From the cell containing the given text, extract its center point as [x, y] coordinate. 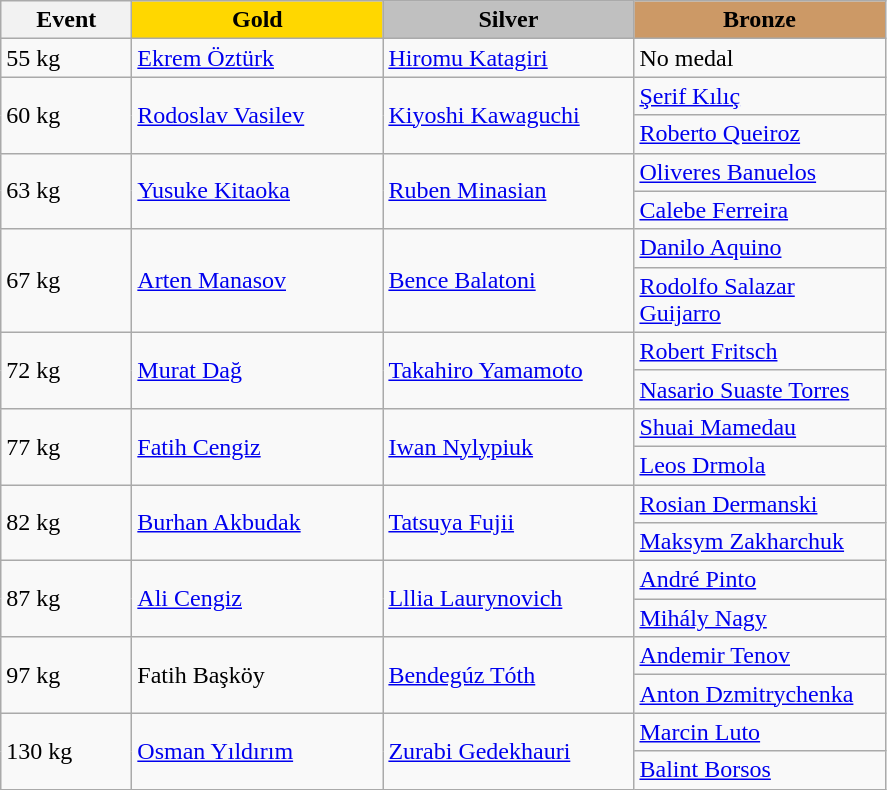
97 kg [66, 675]
60 kg [66, 115]
Danilo Aquino [760, 248]
63 kg [66, 191]
Marcin Luto [760, 732]
Andemir Tenov [760, 656]
55 kg [66, 58]
Bendegúz Tóth [508, 675]
Fatih Başköy [258, 675]
Gold [258, 20]
Tatsuya Fujii [508, 522]
Robert Fritsch [760, 351]
Ekrem Öztürk [258, 58]
Mihály Nagy [760, 618]
87 kg [66, 599]
Ali Cengiz [258, 599]
Osman Yıldırım [258, 751]
Arten Manasov [258, 280]
No medal [760, 58]
Zurabi Gedekhauri [508, 751]
André Pinto [760, 580]
Takahiro Yamamoto [508, 370]
67 kg [66, 280]
Silver [508, 20]
Murat Dağ [258, 370]
Nasario Suaste Torres [760, 389]
72 kg [66, 370]
Ruben Minasian [508, 191]
Rodoslav Vasilev [258, 115]
Oliveres Banuelos [760, 172]
Fatih Cengiz [258, 446]
130 kg [66, 751]
Roberto Queiroz [760, 134]
Rodolfo Salazar Guijarro [760, 300]
Event [66, 20]
Balint Borsos [760, 770]
Rosian Dermanski [760, 503]
77 kg [66, 446]
82 kg [66, 522]
Şerif Kılıç [760, 96]
Maksym Zakharchuk [760, 542]
Anton Dzmitrychenka [760, 694]
Iwan Nylypiuk [508, 446]
Leos Drmola [760, 465]
Yusuke Kitaoka [258, 191]
Lllia Laurynovich [508, 599]
Hiromu Katagiri [508, 58]
Shuai Mamedau [760, 427]
Kiyoshi Kawaguchi [508, 115]
Bronze [760, 20]
Burhan Akbudak [258, 522]
Calebe Ferreira [760, 210]
Bence Balatoni [508, 280]
